Find where the given text appears and provide that cell's center as (x, y) coordinate. 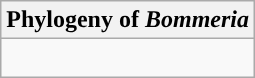
Phylogeny of Bommeria (128, 20)
